Detect which cell encompasses the target text, then output its [x, y] center coordinate. 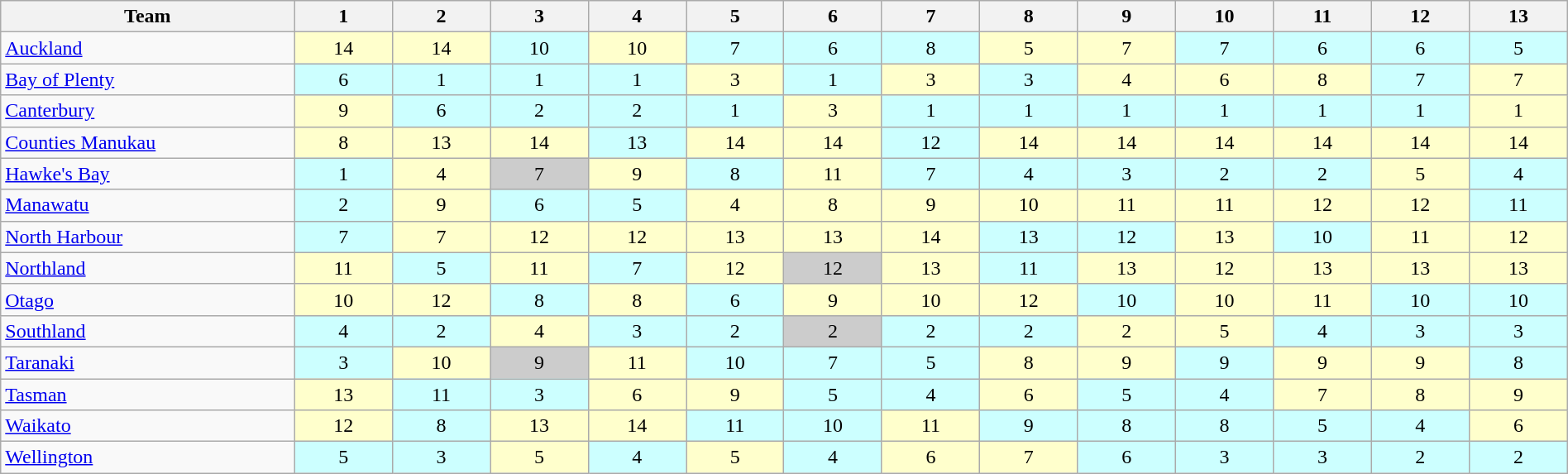
North Harbour [147, 237]
Auckland [147, 48]
Counties Manukau [147, 142]
Team [147, 17]
Taranaki [147, 362]
Wellington [147, 457]
Canterbury [147, 111]
Waikato [147, 426]
Hawke's Bay [147, 174]
Tasman [147, 395]
Manawatu [147, 205]
Northland [147, 268]
Otago [147, 299]
Bay of Plenty [147, 79]
Southland [147, 331]
